Identify which cell holds the provided text, then report its (X, Y) central coordinate. 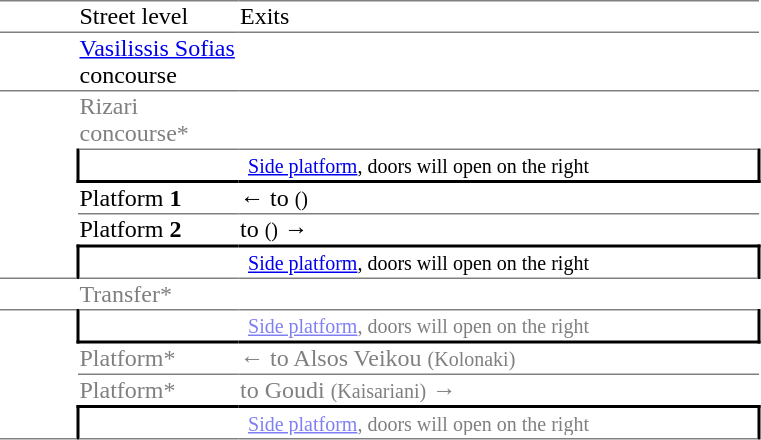
Street level (158, 17)
Platform 2 (158, 230)
Rizari concourse* (158, 120)
to () → (498, 230)
← to () (498, 198)
Platform 1 (158, 198)
to Goudi (Kaisariani) → (498, 390)
Transfer* (158, 294)
Vasilissis Sofias concourse (158, 61)
← to Alsos Veikou (Kolonaki) (498, 358)
Exits (498, 17)
